Determine the (X, Y) coordinate at the center of the cell enclosing the given text.  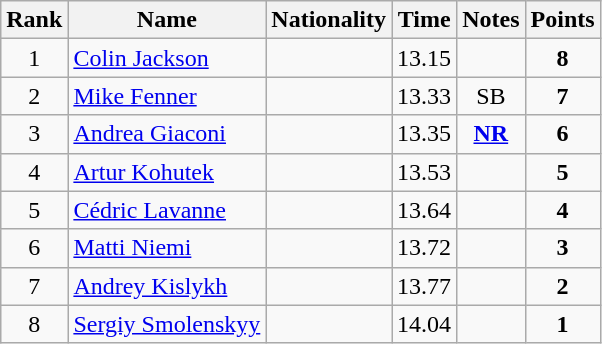
13.53 (424, 172)
Andrey Kislykh (167, 286)
NR (491, 134)
14.04 (424, 324)
13.77 (424, 286)
Matti Niemi (167, 248)
Points (562, 20)
Rank (34, 20)
13.64 (424, 210)
13.15 (424, 58)
Notes (491, 20)
Mike Fenner (167, 96)
Cédric Lavanne (167, 210)
Colin Jackson (167, 58)
13.35 (424, 134)
Andrea Giaconi (167, 134)
Time (424, 20)
Sergiy Smolenskyy (167, 324)
Artur Kohutek (167, 172)
13.72 (424, 248)
13.33 (424, 96)
SB (491, 96)
Name (167, 20)
Nationality (329, 20)
